Scan for the cell matching the given text and deliver its [X, Y] coordinate at center. 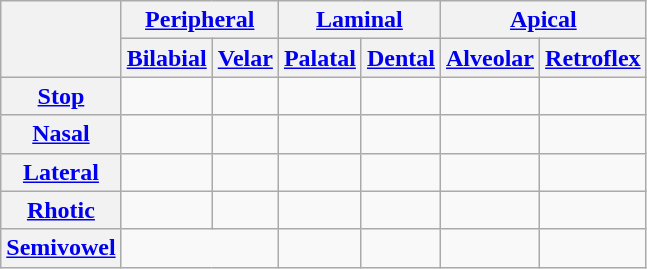
Apical [544, 20]
Dental [400, 58]
Alveolar [490, 58]
Lateral [61, 172]
Laminal [359, 20]
Retroflex [594, 58]
Semivowel [61, 248]
Peripheral [200, 20]
Nasal [61, 134]
Velar [245, 58]
Stop [61, 96]
Bilabial [166, 58]
Palatal [320, 58]
Rhotic [61, 210]
